Search for the cell housing the specified text and yield its [X, Y] center coordinate. 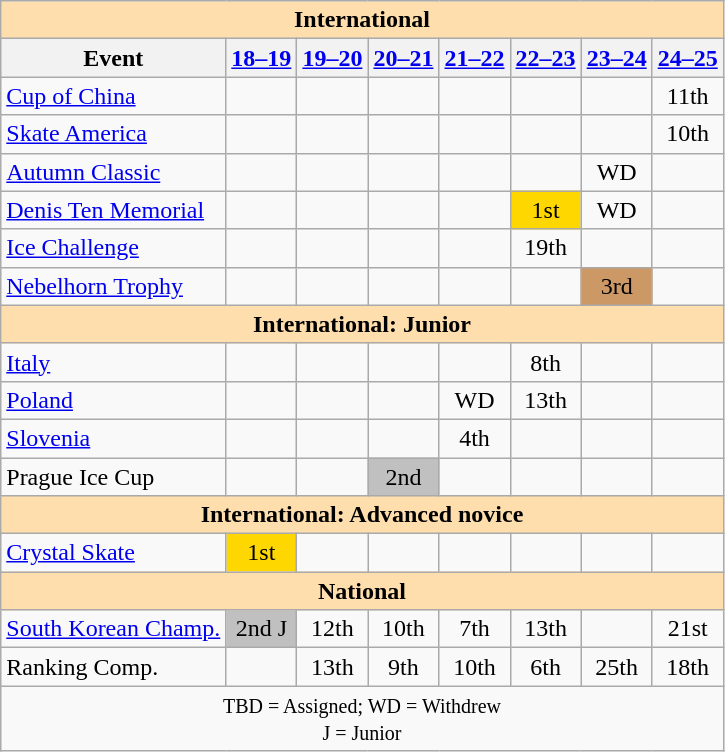
TBD = Assigned; WD = Withdrew J = Junior [362, 718]
8th [546, 362]
Nebelhorn Trophy [114, 286]
International [362, 20]
4th [474, 438]
21–22 [474, 58]
2nd J [262, 629]
22–23 [546, 58]
11th [688, 96]
9th [404, 667]
21st [688, 629]
Cup of China [114, 96]
Ice Challenge [114, 248]
24–25 [688, 58]
Poland [114, 400]
Slovenia [114, 438]
23–24 [616, 58]
6th [546, 667]
7th [474, 629]
18–19 [262, 58]
25th [616, 667]
South Korean Champ. [114, 629]
3rd [616, 286]
Crystal Skate [114, 553]
19–20 [332, 58]
18th [688, 667]
International: Advanced novice [362, 515]
19th [546, 248]
Event [114, 58]
Ranking Comp. [114, 667]
Prague Ice Cup [114, 477]
International: Junior [362, 324]
Autumn Classic [114, 172]
12th [332, 629]
Italy [114, 362]
Denis Ten Memorial [114, 210]
Skate America [114, 134]
National [362, 591]
2nd [404, 477]
20–21 [404, 58]
